Scan for the cell matching the given text and deliver its [X, Y] coordinate at center. 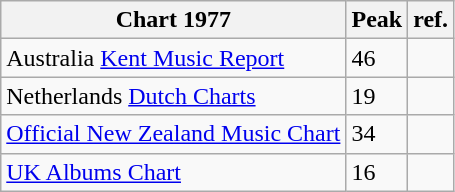
Australia Kent Music Report [174, 58]
46 [377, 58]
Peak [377, 20]
16 [377, 172]
Chart 1977 [174, 20]
ref. [431, 20]
UK Albums Chart [174, 172]
Official New Zealand Music Chart [174, 134]
34 [377, 134]
19 [377, 96]
Netherlands Dutch Charts [174, 96]
